Output the [X, Y] coordinate of the center of the cell containing the given text.  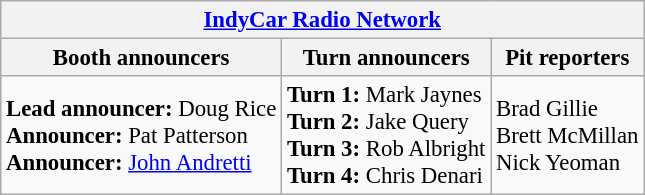
Turn 1: Mark JaynesTurn 2: Jake QueryTurn 3: Rob AlbrightTurn 4: Chris Denari [386, 136]
IndyCar Radio Network [322, 20]
Pit reporters [568, 58]
Booth announcers [142, 58]
Turn announcers [386, 58]
Lead announcer: Doug RiceAnnouncer: Pat PattersonAnnouncer: John Andretti [142, 136]
Brad GillieBrett McMillanNick Yeoman [568, 136]
